Scan for the cell matching the given text and deliver its [X, Y] coordinate at center. 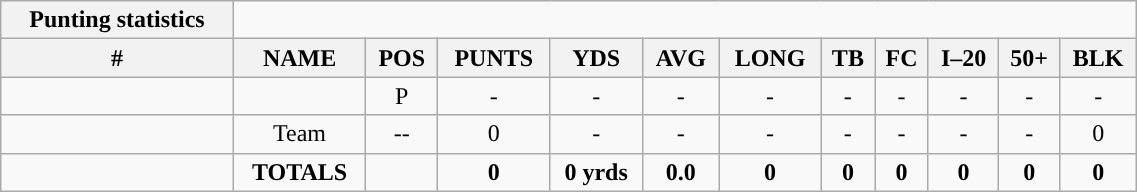
PUNTS [494, 58]
BLK [1098, 58]
LONG [770, 58]
Punting statistics [118, 20]
Team [299, 134]
AVG [681, 58]
P [402, 96]
YDS [596, 58]
-- [402, 134]
I–20 [963, 58]
NAME [299, 58]
0.0 [681, 172]
# [118, 58]
50+ [1030, 58]
TB [848, 58]
FC [902, 58]
TOTALS [299, 172]
POS [402, 58]
0 yrds [596, 172]
